Extract the [X, Y] coordinate from the center of the cell holding the provided text.  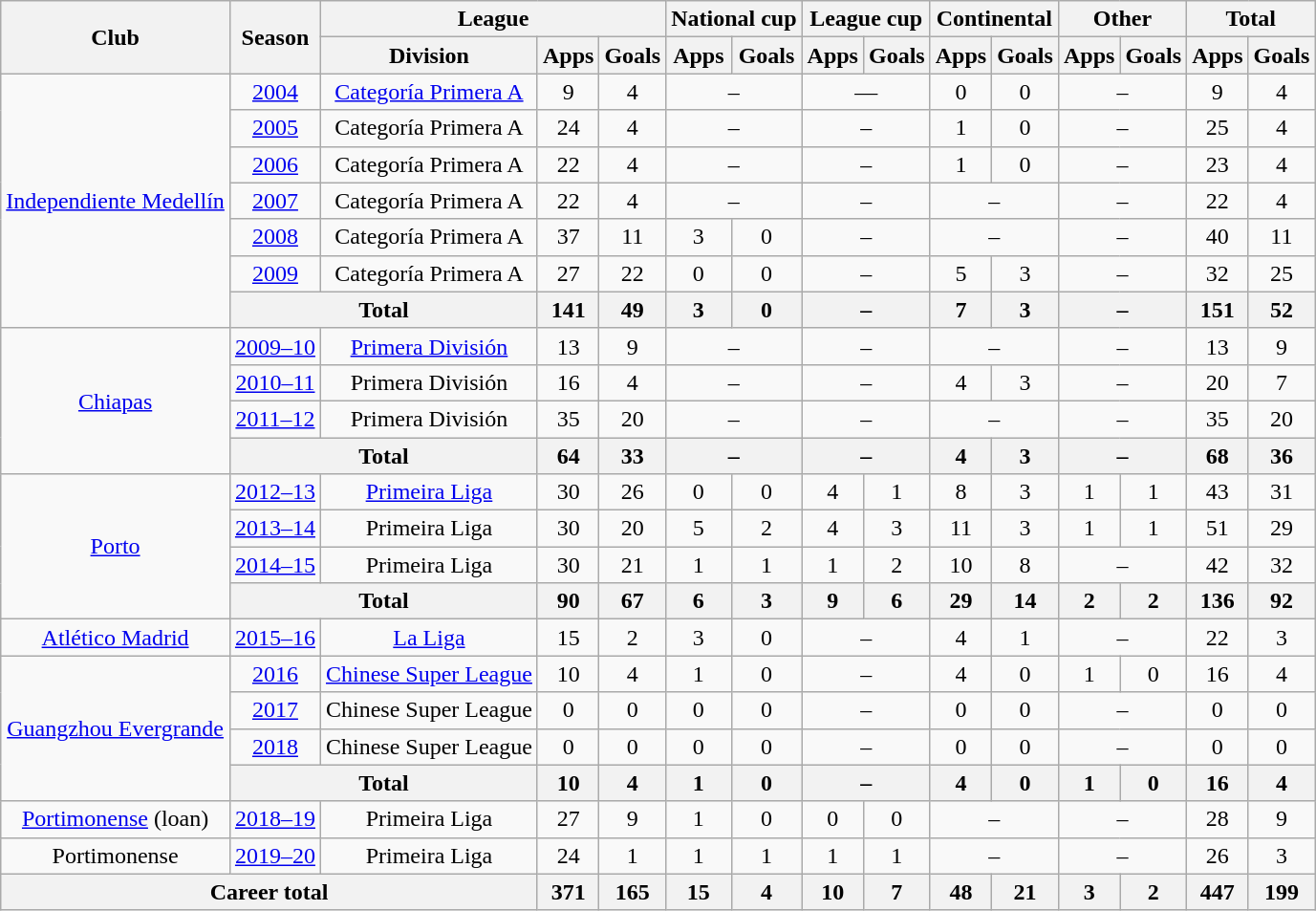
Portimonense (loan) [116, 819]
Chiapas [116, 401]
33 [633, 456]
Porto [116, 547]
68 [1218, 456]
90 [568, 601]
2005 [275, 128]
51 [1218, 529]
2010–11 [275, 382]
2014–15 [275, 565]
28 [1218, 819]
151 [1218, 310]
2019–20 [275, 856]
141 [568, 310]
Career total [270, 892]
92 [1282, 601]
2008 [275, 237]
136 [1218, 601]
2006 [275, 164]
165 [633, 892]
64 [568, 456]
23 [1218, 164]
League [493, 19]
52 [1282, 310]
67 [633, 601]
43 [1218, 492]
Continental [994, 19]
Portimonense [116, 856]
40 [1218, 237]
447 [1218, 892]
Atlético Madrid [116, 638]
36 [1282, 456]
2011–12 [275, 419]
Season [275, 37]
199 [1282, 892]
2012–13 [275, 492]
2013–14 [275, 529]
37 [568, 237]
48 [960, 892]
— [866, 92]
42 [1218, 565]
2018–19 [275, 819]
2015–16 [275, 638]
La Liga [428, 638]
2016 [275, 674]
2009 [275, 273]
Division [428, 55]
49 [633, 310]
31 [1282, 492]
2007 [275, 201]
14 [1025, 601]
Other [1122, 19]
2018 [275, 747]
371 [568, 892]
Independiente Medellín [116, 201]
League cup [866, 19]
Club [116, 37]
National cup [734, 19]
2017 [275, 710]
2004 [275, 92]
Guangzhou Evergrande [116, 728]
2009–10 [275, 346]
